Detect which cell encompasses the target text, then output its [X, Y] center coordinate. 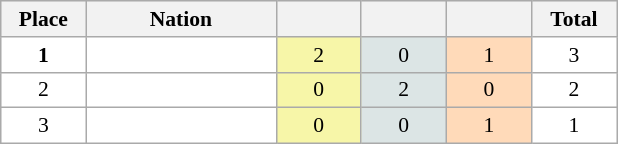
Nation [181, 19]
Place [44, 19]
Total [574, 19]
